Pinpoint the cell where the given text exists, returning its [x, y] midpoint coordinate. 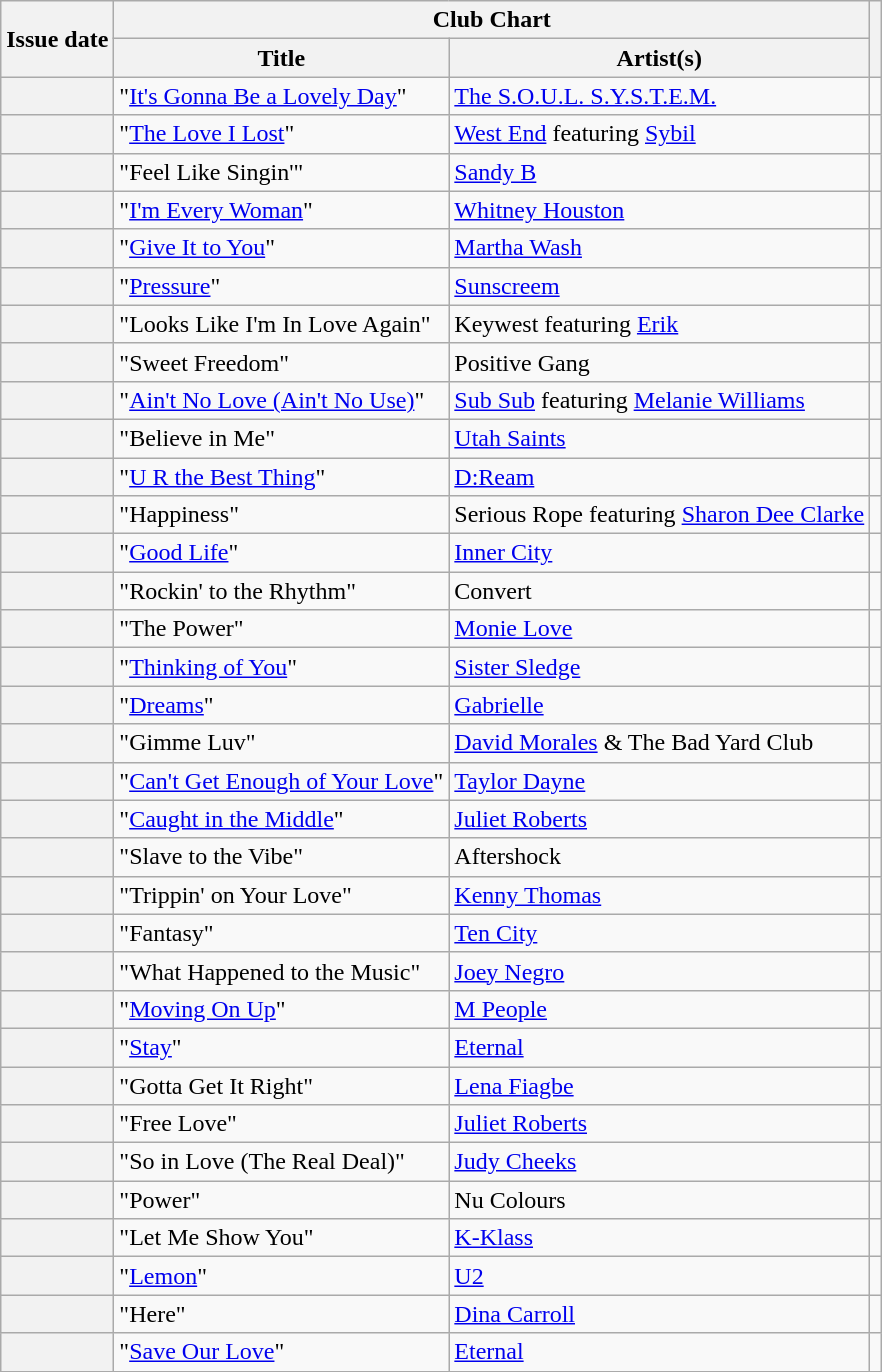
Sunscreem [660, 286]
Kenny Thomas [660, 895]
Title [282, 58]
"Sweet Freedom" [282, 362]
"Moving On Up" [282, 1009]
Ten City [660, 933]
"What Happened to the Music" [282, 971]
"Rockin' to the Rhythm" [282, 591]
"Let Me Show You" [282, 1238]
"Slave to the Vibe" [282, 857]
Judy Cheeks [660, 1162]
"Dreams" [282, 705]
Lena Fiagbe [660, 1085]
Monie Love [660, 629]
Sub Sub featuring Melanie Williams [660, 400]
"Power" [282, 1200]
"I'm Every Woman" [282, 210]
"U R the Best Thing" [282, 477]
"Can't Get Enough of Your Love" [282, 781]
"Lemon" [282, 1276]
"Believe in Me" [282, 438]
Utah Saints [660, 438]
Taylor Dayne [660, 781]
David Morales & The Bad Yard Club [660, 743]
"The Love I Lost" [282, 134]
Gabrielle [660, 705]
"Thinking of You" [282, 667]
"Trippin' on Your Love" [282, 895]
Keywest featuring Erik [660, 324]
Issue date [58, 39]
D:Ream [660, 477]
"Ain't No Love (Ain't No Use)" [282, 400]
The S.O.U.L. S.Y.S.T.E.M. [660, 96]
"Looks Like I'm In Love Again" [282, 324]
"It's Gonna Be a Lovely Day" [282, 96]
Martha Wash [660, 248]
"The Power" [282, 629]
"Pressure" [282, 286]
Dina Carroll [660, 1314]
Positive Gang [660, 362]
"Good Life" [282, 553]
"Save Our Love" [282, 1352]
Joey Negro [660, 971]
"Free Love" [282, 1124]
Convert [660, 591]
Sandy B [660, 172]
K-Klass [660, 1238]
"Stay" [282, 1047]
M People [660, 1009]
Nu Colours [660, 1200]
"Caught in the Middle" [282, 819]
Aftershock [660, 857]
"Fantasy" [282, 933]
Inner City [660, 553]
Sister Sledge [660, 667]
"Happiness" [282, 515]
"Gotta Get It Right" [282, 1085]
Serious Rope featuring Sharon Dee Clarke [660, 515]
Club Chart [492, 20]
"Give It to You" [282, 248]
U2 [660, 1276]
"So in Love (The Real Deal)" [282, 1162]
Whitney Houston [660, 210]
"Feel Like Singin'" [282, 172]
"Here" [282, 1314]
West End featuring Sybil [660, 134]
Artist(s) [660, 58]
"Gimme Luv" [282, 743]
